Identify which cell holds the provided text, then report its (X, Y) central coordinate. 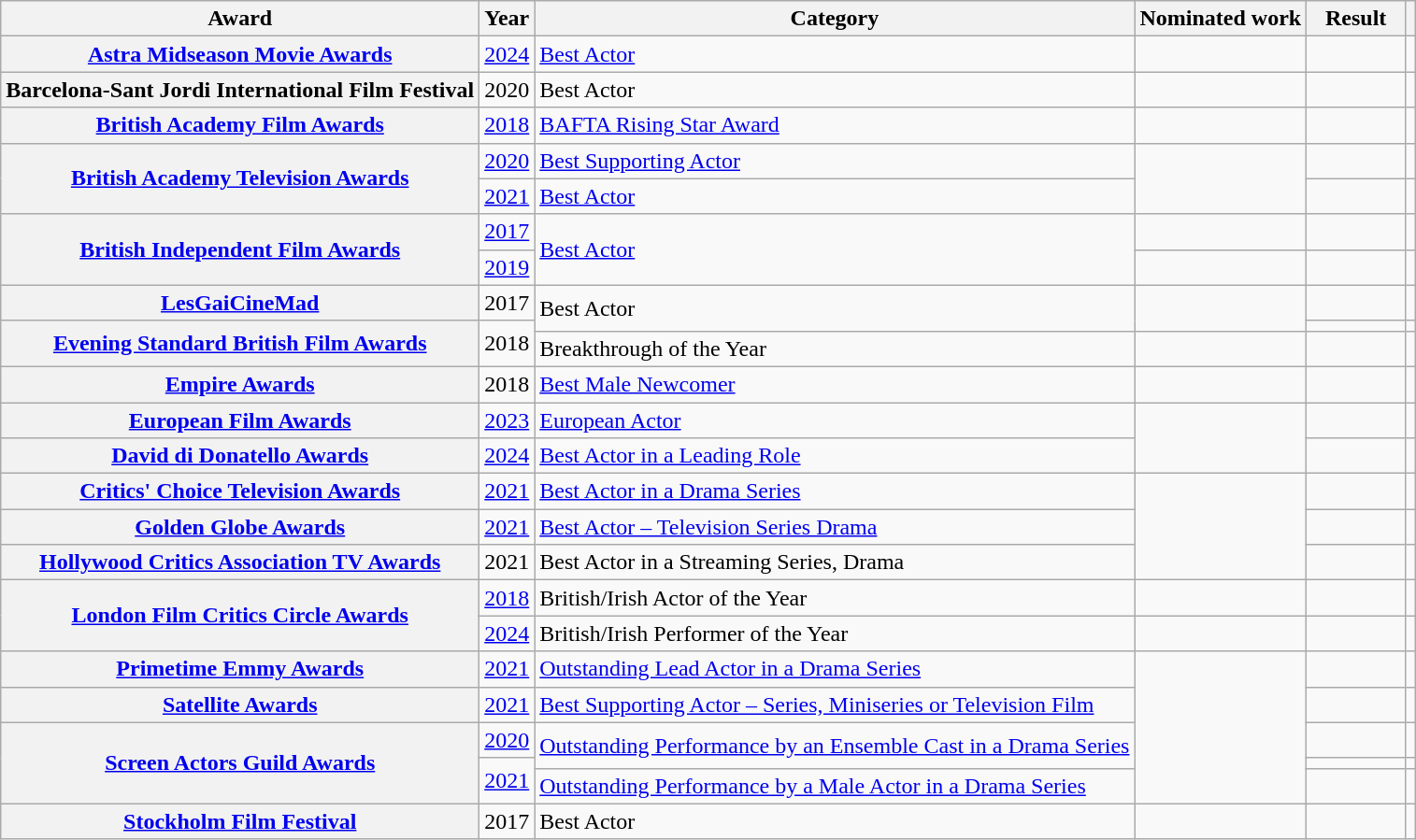
Stockholm Film Festival (240, 821)
British/Irish Actor of the Year (835, 598)
European Actor (835, 420)
Satellite Awards (240, 705)
Category (835, 19)
David di Donatello Awards (240, 456)
BAFTA Rising Star Award (835, 125)
Year (507, 19)
Critics' Choice Television Awards (240, 491)
Primetime Emmy Awards (240, 669)
European Film Awards (240, 420)
Best Actor in a Streaming Series, Drama (835, 562)
Best Supporting Actor (835, 161)
2019 (507, 267)
Outstanding Performance by an Ensemble Cast in a Drama Series (835, 746)
Breakthrough of the Year (835, 349)
Best Actor in a Drama Series (835, 491)
Hollywood Critics Association TV Awards (240, 562)
Award (240, 19)
Outstanding Lead Actor in a Drama Series (835, 669)
Best Actor – Television Series Drama (835, 527)
Best Supporting Actor – Series, Miniseries or Television Film (835, 705)
Golden Globe Awards (240, 527)
Outstanding Performance by a Male Actor in a Drama Series (835, 786)
Result (1356, 19)
British Independent Film Awards (240, 249)
LesGaiCineMad (240, 303)
Best Actor in a Leading Role (835, 456)
British Academy Television Awards (240, 178)
Evening Standard British Film Awards (240, 344)
Best Male Newcomer (835, 384)
London Film Critics Circle Awards (240, 616)
Barcelona-Sant Jordi International Film Festival (240, 90)
Empire Awards (240, 384)
Screen Actors Guild Awards (240, 762)
Astra Midseason Movie Awards (240, 54)
British Academy Film Awards (240, 125)
Nominated work (1221, 19)
British/Irish Performer of the Year (835, 634)
2023 (507, 420)
